From the cell containing the given text, extract its center point as [X, Y] coordinate. 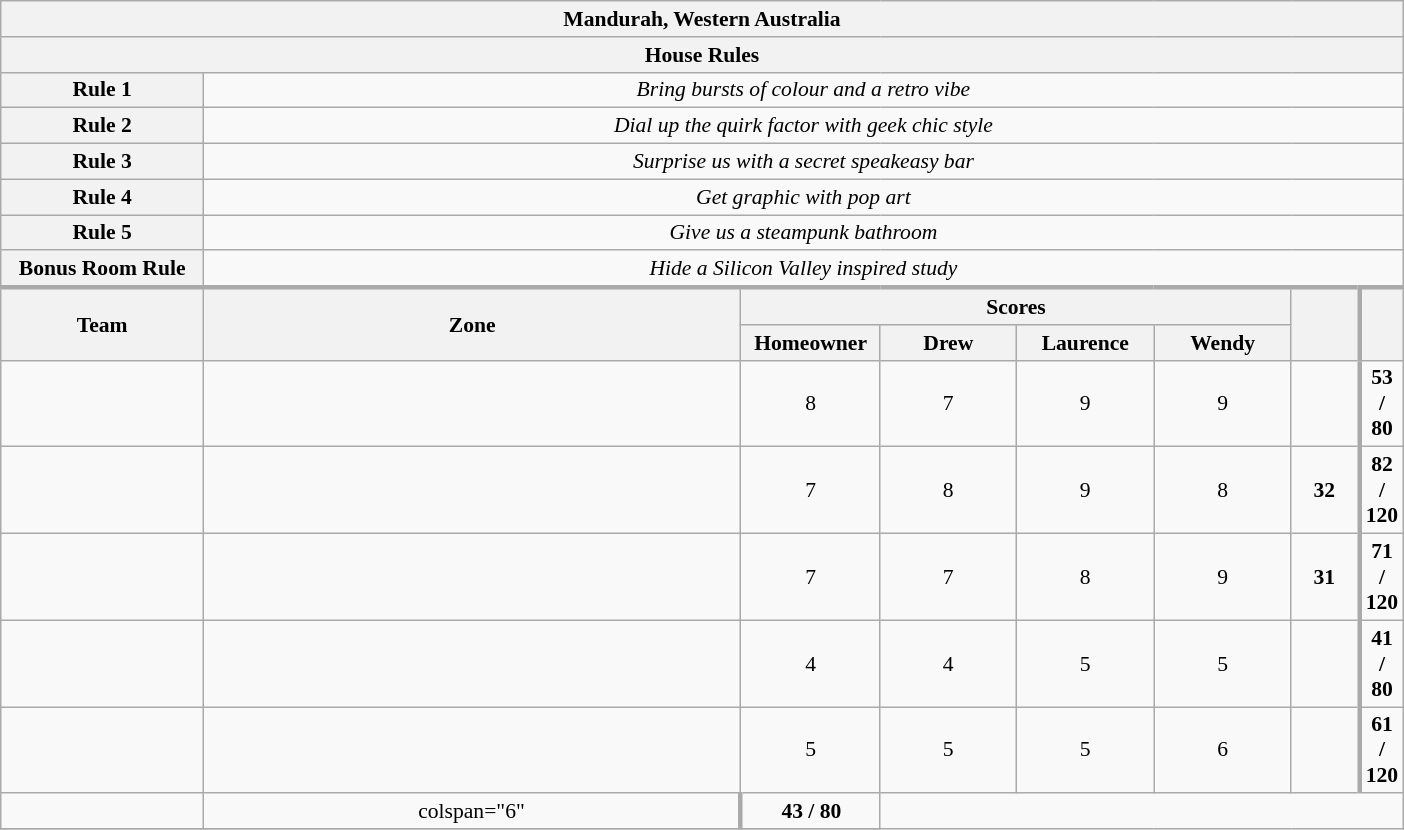
61 / 120 [1381, 750]
Bring bursts of colour and a retro vibe [804, 90]
Team [102, 324]
Homeowner [810, 343]
Rule 2 [102, 126]
Get graphic with pop art [804, 197]
Surprise us with a secret speakeasy bar [804, 162]
43 / 80 [810, 812]
Wendy [1222, 343]
71 / 120 [1381, 578]
Zone [472, 324]
Laurence [1085, 343]
Dial up the quirk factor with geek chic style [804, 126]
53 / 80 [1381, 404]
31 [1325, 578]
Give us a steampunk bathroom [804, 233]
Rule 5 [102, 233]
Rule 1 [102, 90]
6 [1222, 750]
Rule 3 [102, 162]
Mandurah, Western Australia [702, 19]
Bonus Room Rule [102, 270]
House Rules [702, 55]
colspan="6" [472, 812]
82 / 120 [1381, 490]
Hide a Silicon Valley inspired study [804, 270]
Scores [1016, 306]
32 [1325, 490]
Drew [948, 343]
41 / 80 [1381, 664]
Rule 4 [102, 197]
